Search for the cell housing the specified text and yield its (x, y) center coordinate. 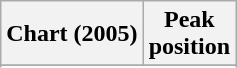
Peakposition (189, 34)
Chart (2005) (72, 34)
